Pinpoint the cell where the given text exists, returning its (x, y) midpoint coordinate. 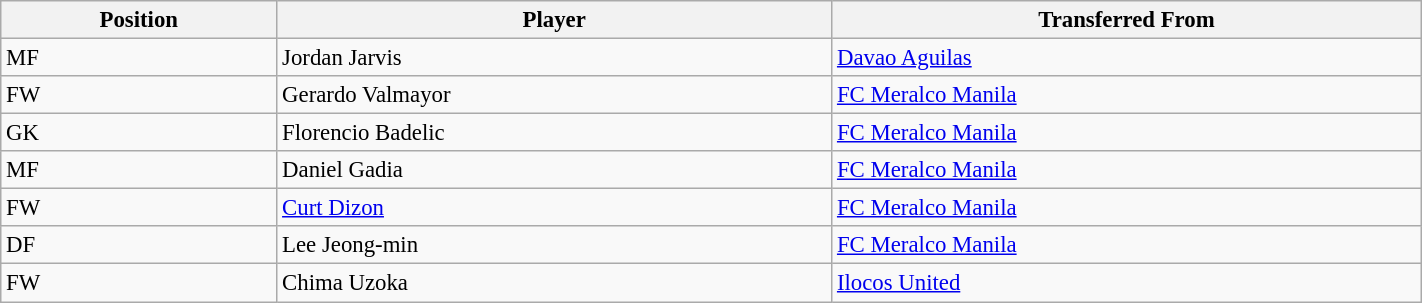
GK (139, 133)
Gerardo Valmayor (554, 95)
Chima Uzoka (554, 283)
Jordan Jarvis (554, 58)
Lee Jeong-min (554, 245)
DF (139, 245)
Davao Aguilas (1127, 58)
Ilocos United (1127, 283)
Florencio Badelic (554, 133)
Position (139, 20)
Transferred From (1127, 20)
Daniel Gadia (554, 170)
Player (554, 20)
Curt Dizon (554, 208)
